Pinpoint the cell where the given text exists, returning its [x, y] midpoint coordinate. 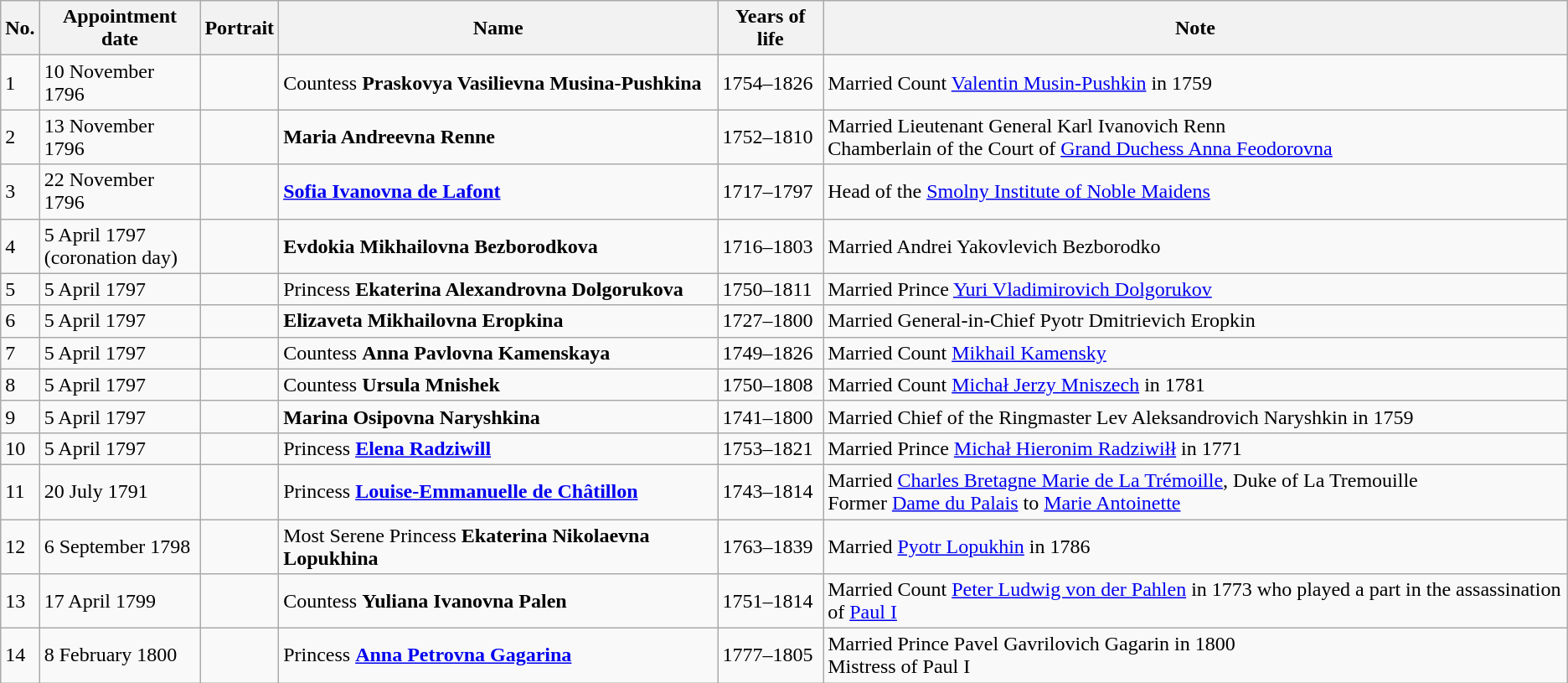
1741–1800 [771, 417]
1727–1800 [771, 321]
Married General-in-Chief Pyotr Dmitrievich Eropkin [1196, 321]
17 April 1799 [120, 602]
5 April 1797(coronation day) [120, 246]
14 [20, 655]
Married Count Peter Ludwig von der Pahlen in 1773 who played a part in the assassination of Paul I [1196, 602]
Princess Ekaterina Alexandrovna Dolgorukova [498, 289]
Appointment date [120, 28]
1753–1821 [771, 448]
11 [20, 491]
13 November 1796 [120, 137]
5 [20, 289]
1754–1826 [771, 82]
1716–1803 [771, 246]
4 [20, 246]
3 [20, 191]
Married Count Michał Jerzy Mniszech in 1781 [1196, 385]
Countess Ursula Mnishek [498, 385]
Maria Andreevna Renne [498, 137]
1750–1808 [771, 385]
1763–1839 [771, 546]
6 [20, 321]
1751–1814 [771, 602]
Head of the Smolny Institute of Noble Maidens [1196, 191]
Married Count Valentin Musin-Pushkin in 1759 [1196, 82]
1750–1811 [771, 289]
Princess Elena Radziwill [498, 448]
10 [20, 448]
Countess Anna Pavlovna Kamenskaya [498, 353]
Princess Louise-Emmanuelle de Châtillon [498, 491]
Marina Osipovna Naryshkina [498, 417]
20 July 1791 [120, 491]
Married Chief of the Ringmaster Lev Aleksandrovich Naryshkin in 1759 [1196, 417]
2 [20, 137]
1749–1826 [771, 353]
Years of life [771, 28]
Princess Anna Petrovna Gagarina [498, 655]
Portrait [240, 28]
Married Count Mikhail Kamensky [1196, 353]
Married Lieutenant General Karl Ivanovich RennChamberlain of the Court of Grand Duchess Anna Feodorovna [1196, 137]
Married Prince Yuri Vladimirovich Dolgorukov [1196, 289]
9 [20, 417]
Countess Yuliana Ivanovna Palen [498, 602]
6 September 1798 [120, 546]
Sofia Ivanovna de Lafont [498, 191]
22 November 1796 [120, 191]
1717–1797 [771, 191]
Evdokia Mikhailovna Bezborodkova [498, 246]
No. [20, 28]
Married Prince Michał Hieronim Radziwiłł in 1771 [1196, 448]
7 [20, 353]
Note [1196, 28]
1 [20, 82]
1752–1810 [771, 137]
Most Serene Princess Ekaterina Nikolaevna Lopukhina [498, 546]
8 February 1800 [120, 655]
Elizaveta Mikhailovna Eropkina [498, 321]
Married Charles Bretagne Marie de La Trémoille, Duke of La TremouilleFormer Dame du Palais to Marie Antoinette [1196, 491]
Married Pyotr Lopukhin in 1786 [1196, 546]
Married Andrei Yakovlevich Bezborodko [1196, 246]
Countess Praskovya Vasilievna Musina-Pushkina [498, 82]
Married Prince Pavel Gavrilovich Gagarin in 1800Mistress of Paul I [1196, 655]
1777–1805 [771, 655]
Name [498, 28]
12 [20, 546]
8 [20, 385]
13 [20, 602]
10 November 1796 [120, 82]
1743–1814 [771, 491]
